Identify which cell holds the provided text, then report its [X, Y] central coordinate. 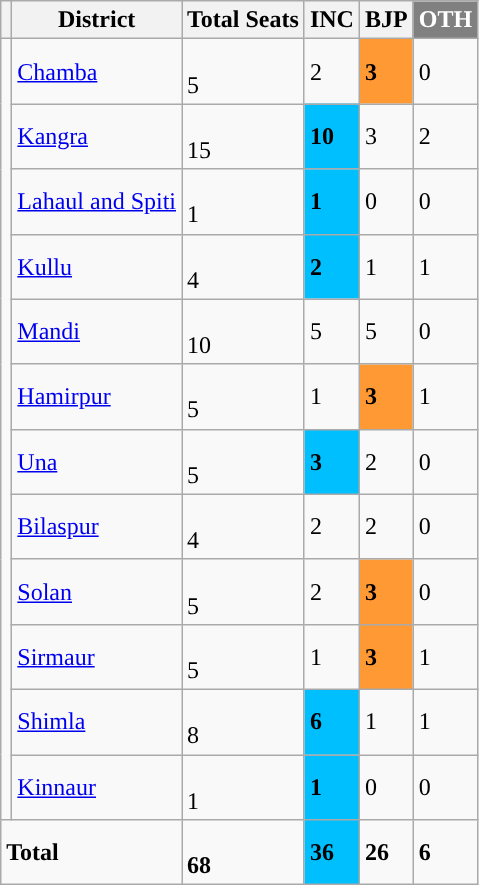
Mandi [97, 332]
Total [92, 852]
BJP [386, 20]
Sirmaur [97, 656]
15 [244, 136]
Kinnaur [97, 786]
Solan [97, 592]
8 [244, 722]
68 [244, 852]
Shimla [97, 722]
INC [332, 20]
36 [332, 852]
Kullu [97, 266]
Lahaul and Spiti [97, 202]
Una [97, 462]
26 [386, 852]
Hamirpur [97, 396]
Kangra [97, 136]
Chamba [97, 72]
OTH [445, 20]
District [97, 20]
Bilaspur [97, 526]
Total Seats [244, 20]
